Identify which cell holds the provided text, then report its [X, Y] central coordinate. 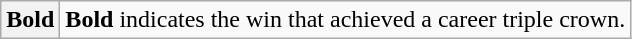
Bold indicates the win that achieved a career triple crown. [346, 20]
Bold [30, 20]
